Return [x, y] of the center of cell containing provided text 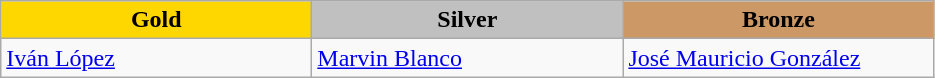
Silver [468, 20]
Marvin Blanco [468, 58]
Bronze [778, 20]
Iván López [156, 58]
Gold [156, 20]
José Mauricio González [778, 58]
